Locate the cell with the specified text and output its [X, Y] center coordinate. 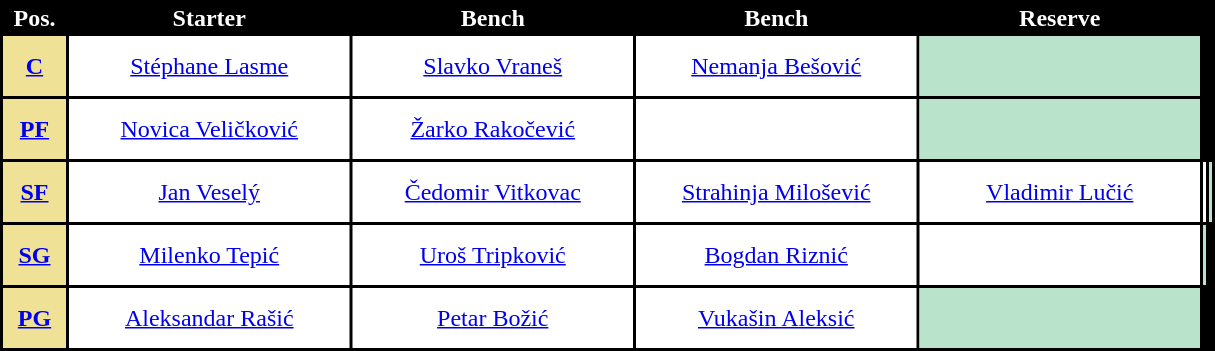
Jan Veselý [209, 192]
C [34, 66]
Nemanja Bešović [776, 66]
Petar Božić [492, 318]
Reserve [1060, 18]
Žarko Rakočević [492, 129]
Bogdan Riznić [776, 255]
Čedomir Vitkovac [492, 192]
Stéphane Lasme [209, 66]
Pos. [34, 18]
Novica Veličković [209, 129]
PG [34, 318]
Aleksandar Rašić [209, 318]
Strahinja Milošević [776, 192]
Vukašin Aleksić [776, 318]
Milenko Tepić [209, 255]
Starter [209, 18]
Vladimir Lučić [1060, 192]
PF [34, 129]
SG [34, 255]
Uroš Tripković [492, 255]
Slavko Vraneš [492, 66]
SF [34, 192]
